Capture the cell that displays the provided text and extract its (x, y) central coordinate. 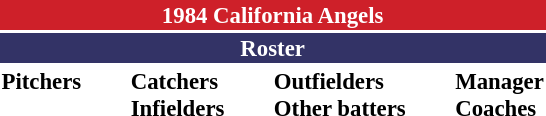
1984 California Angels (272, 15)
Roster (272, 48)
